Detect which cell encompasses the target text, then output its [x, y] center coordinate. 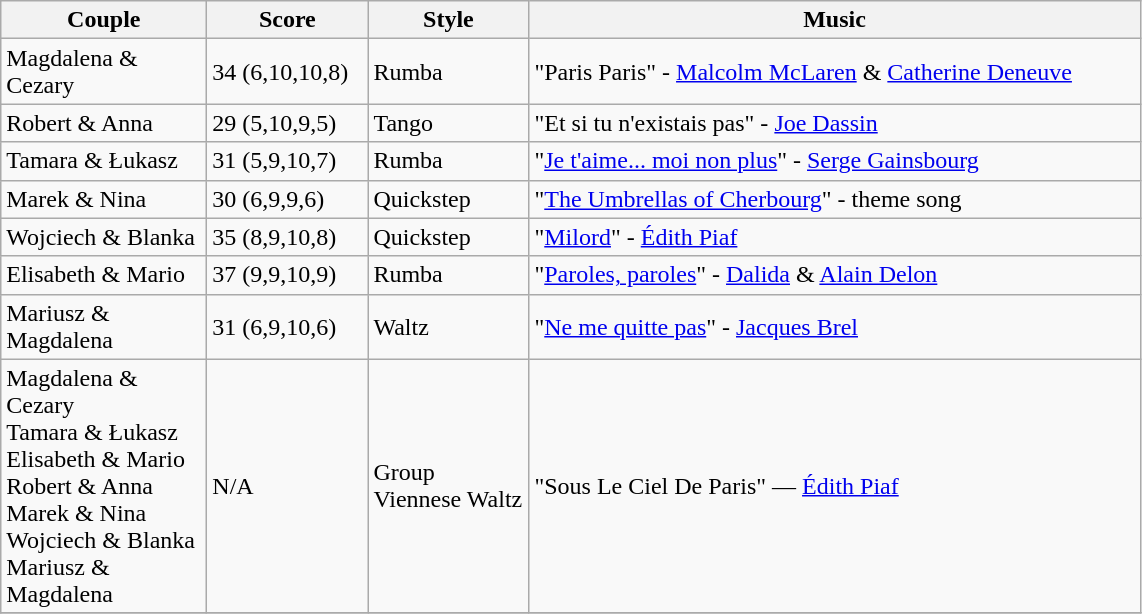
Couple [104, 20]
Robert & Anna [104, 123]
Elisabeth & Mario [104, 275]
Music [834, 20]
"Paris Paris" - Malcolm McLaren & Catherine Deneuve [834, 72]
Group Viennese Waltz [448, 486]
"Milord" - Édith Piaf [834, 237]
29 (5,10,9,5) [288, 123]
"Et si tu n'existais pas" - Joe Dassin [834, 123]
Magdalena & CezaryTamara & ŁukaszElisabeth & MarioRobert & AnnaMarek & NinaWojciech & BlankaMariusz & Magdalena [104, 486]
"Sous Le Ciel De Paris" — Édith Piaf [834, 486]
35 (8,9,10,8) [288, 237]
"Je t'aime... moi non plus" - Serge Gainsbourg [834, 161]
34 (6,10,10,8) [288, 72]
Marek & Nina [104, 199]
Tango [448, 123]
Waltz [448, 326]
Wojciech & Blanka [104, 237]
Tamara & Łukasz [104, 161]
"Ne me quitte pas" - Jacques Brel [834, 326]
Style [448, 20]
37 (9,9,10,9) [288, 275]
30 (6,9,9,6) [288, 199]
31 (6,9,10,6) [288, 326]
Mariusz & Magdalena [104, 326]
Score [288, 20]
"The Umbrellas of Cherbourg" - theme song [834, 199]
"Paroles, paroles" - Dalida & Alain Delon [834, 275]
31 (5,9,10,7) [288, 161]
N/A [288, 486]
Magdalena & Cezary [104, 72]
